Capture the cell that displays the provided text and extract its (X, Y) central coordinate. 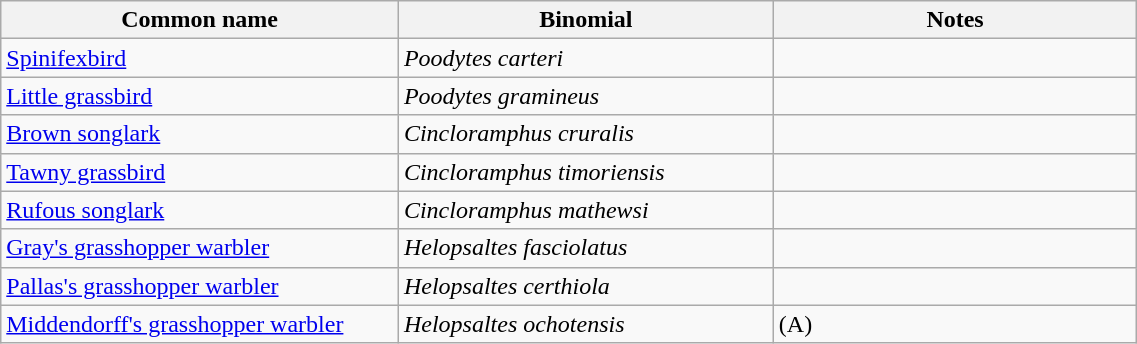
Cincloramphus mathewsi (586, 210)
Pallas's grasshopper warbler (200, 286)
Notes (955, 20)
Brown songlark (200, 134)
Rufous songlark (200, 210)
Gray's grasshopper warbler (200, 248)
(A) (955, 324)
Middendorff's grasshopper warbler (200, 324)
Little grassbird (200, 96)
Helopsaltes ochotensis (586, 324)
Spinifexbird (200, 58)
Tawny grassbird (200, 172)
Binomial (586, 20)
Cincloramphus cruralis (586, 134)
Helopsaltes fasciolatus (586, 248)
Common name (200, 20)
Poodytes carteri (586, 58)
Helopsaltes certhiola (586, 286)
Poodytes gramineus (586, 96)
Cincloramphus timoriensis (586, 172)
